Identify which cell holds the provided text, then report its [x, y] central coordinate. 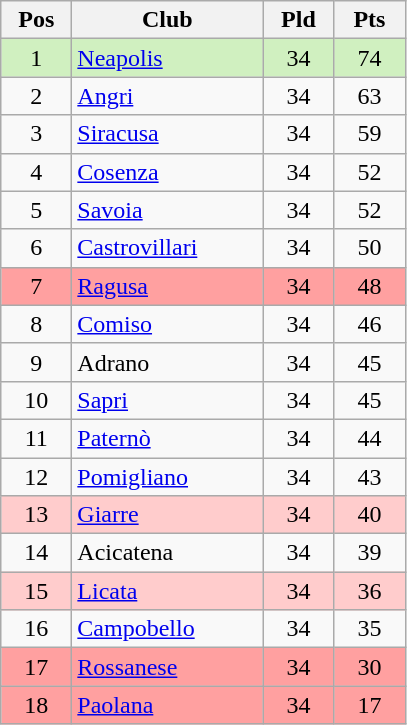
15 [36, 591]
Pld [298, 20]
30 [370, 667]
18 [36, 705]
63 [370, 96]
Club [168, 20]
Paternò [168, 438]
Campobello [168, 629]
2 [36, 96]
Sapri [168, 400]
5 [36, 210]
Pts [370, 20]
6 [36, 248]
36 [370, 591]
35 [370, 629]
14 [36, 553]
59 [370, 134]
Neapolis [168, 58]
74 [370, 58]
Castrovillari [168, 248]
Acicatena [168, 553]
Siracusa [168, 134]
50 [370, 248]
Ragusa [168, 286]
16 [36, 629]
12 [36, 477]
9 [36, 362]
1 [36, 58]
43 [370, 477]
4 [36, 172]
Pomigliano [168, 477]
7 [36, 286]
Paolana [168, 705]
13 [36, 515]
Pos [36, 20]
39 [370, 553]
Angri [168, 96]
3 [36, 134]
Comiso [168, 324]
Licata [168, 591]
Cosenza [168, 172]
Rossanese [168, 667]
Giarre [168, 515]
Adrano [168, 362]
10 [36, 400]
8 [36, 324]
46 [370, 324]
44 [370, 438]
Savoia [168, 210]
11 [36, 438]
40 [370, 515]
48 [370, 286]
